Search for the cell housing the specified text and yield its [x, y] center coordinate. 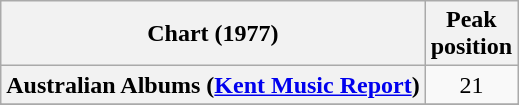
Peakposition [471, 34]
Australian Albums (Kent Music Report) [213, 85]
21 [471, 85]
Chart (1977) [213, 34]
